Detect which cell encompasses the target text, then output its (X, Y) center coordinate. 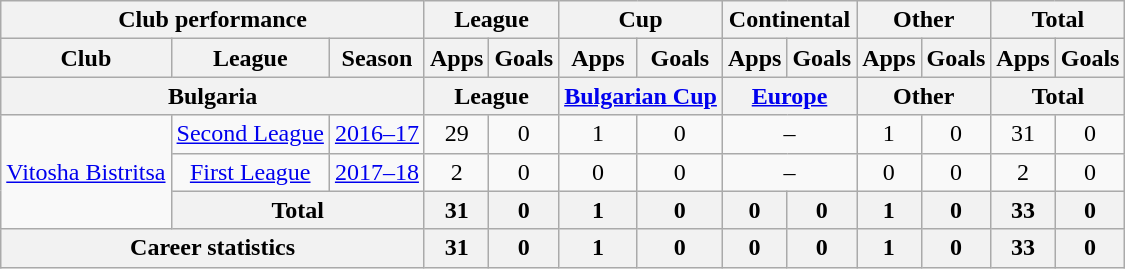
Career statistics (213, 248)
2017–18 (376, 172)
Second League (250, 134)
Club performance (213, 20)
Europe (789, 96)
First League (250, 172)
Bulgaria (213, 96)
Club (86, 58)
Cup (641, 20)
Continental (789, 20)
Season (376, 58)
Bulgarian Cup (641, 96)
Vitosha Bistritsa (86, 172)
29 (456, 134)
2016–17 (376, 134)
